Identify which cell holds the provided text, then report its [x, y] central coordinate. 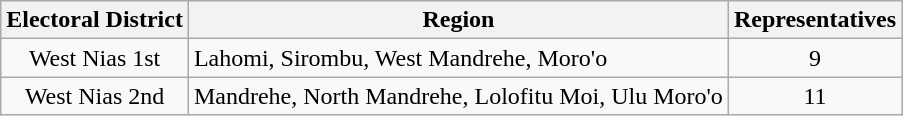
West Nias 2nd [95, 96]
West Nias 1st [95, 58]
Region [458, 20]
Electoral District [95, 20]
Mandrehe, North Mandrehe, Lolofitu Moi, Ulu Moro'o [458, 96]
9 [814, 58]
Lahomi, Sirombu, West Mandrehe, Moro'o [458, 58]
11 [814, 96]
Representatives [814, 20]
